From the cell containing the given text, extract its center point as (X, Y) coordinate. 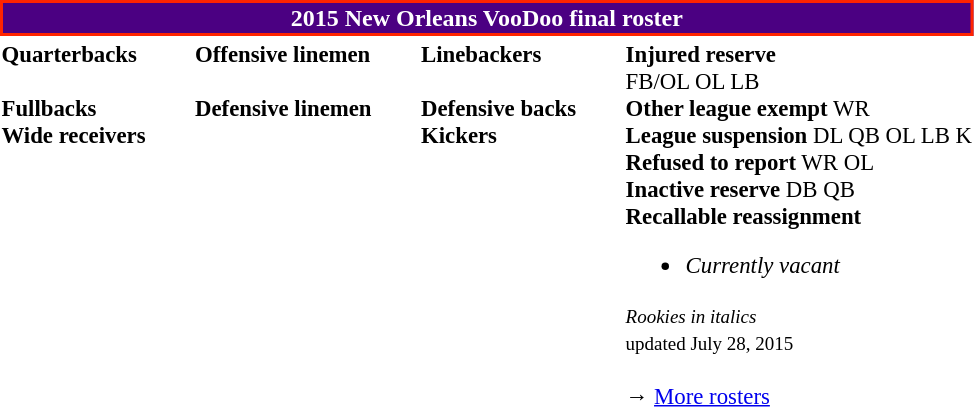
2015 New Orleans VooDoo final roster (487, 18)
